Pinpoint the cell where the given text exists, returning its [x, y] midpoint coordinate. 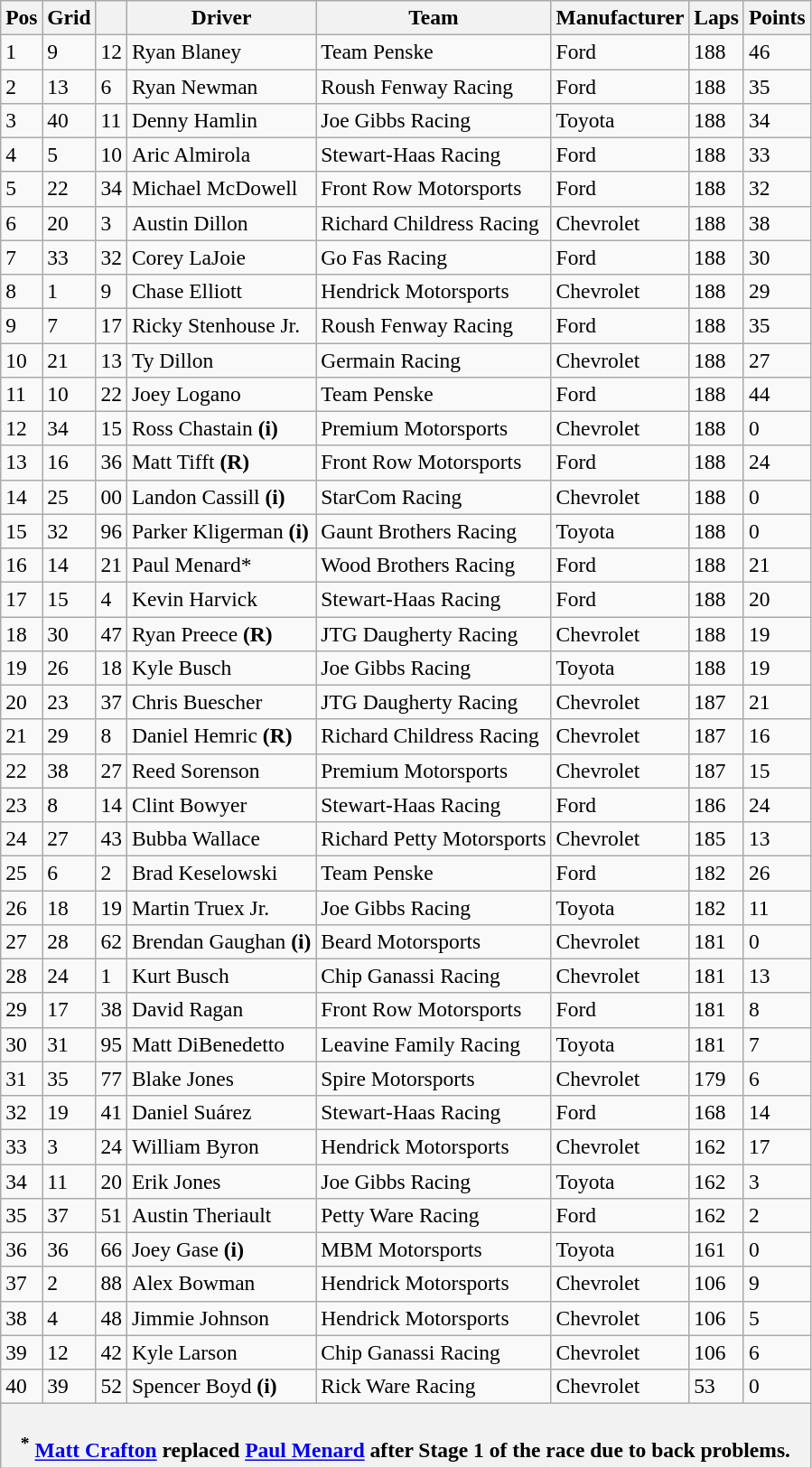
StarCom Racing [434, 497]
Richard Petty Motorsports [434, 838]
Wood Brothers Racing [434, 565]
Austin Dillon [220, 223]
168 [717, 1112]
Kurt Busch [220, 976]
Corey LaJoie [220, 257]
Gaunt Brothers Racing [434, 531]
Kyle Larson [220, 1352]
Ryan Preece (R) [220, 633]
185 [717, 838]
Grid [69, 17]
00 [111, 497]
Alex Bowman [220, 1284]
Kevin Harvick [220, 599]
Germain Racing [434, 360]
47 [111, 633]
52 [111, 1386]
77 [111, 1079]
Leavine Family Racing [434, 1044]
Austin Theriault [220, 1215]
Blake Jones [220, 1079]
Beard Motorsports [434, 941]
Michael McDowell [220, 189]
Parker Kligerman (i) [220, 531]
Aric Almirola [220, 154]
Kyle Busch [220, 668]
Ross Chastain (i) [220, 428]
179 [717, 1079]
Daniel Hemric (R) [220, 736]
44 [777, 394]
66 [111, 1249]
41 [111, 1112]
Ricky Stenhouse Jr. [220, 325]
Paul Menard* [220, 565]
46 [777, 51]
Laps [717, 17]
Points [777, 17]
Chase Elliott [220, 291]
51 [111, 1215]
Driver [220, 17]
Erik Jones [220, 1181]
Go Fas Racing [434, 257]
Joey Gase (i) [220, 1249]
Martin Truex Jr. [220, 907]
Brad Keselowski [220, 873]
Bubba Wallace [220, 838]
Brendan Gaughan (i) [220, 941]
186 [717, 805]
* Matt Crafton replaced Paul Menard after Stage 1 of the race due to back problems. [406, 1435]
Landon Cassill (i) [220, 497]
Ryan Newman [220, 86]
Clint Bowyer [220, 805]
95 [111, 1044]
96 [111, 531]
Petty Ware Racing [434, 1215]
88 [111, 1284]
MBM Motorsports [434, 1249]
Daniel Suárez [220, 1112]
Pos [22, 17]
161 [717, 1249]
Manufacturer [620, 17]
Spire Motorsports [434, 1079]
Denny Hamlin [220, 120]
Chris Buescher [220, 702]
43 [111, 838]
Rick Ware Racing [434, 1386]
William Byron [220, 1146]
Ty Dillon [220, 360]
Reed Sorenson [220, 771]
Team [434, 17]
Spencer Boyd (i) [220, 1386]
Matt DiBenedetto [220, 1044]
42 [111, 1352]
62 [111, 941]
Matt Tifft (R) [220, 463]
48 [111, 1318]
Jimmie Johnson [220, 1318]
David Ragan [220, 1010]
Ryan Blaney [220, 51]
53 [717, 1386]
Joey Logano [220, 394]
